Return the [x, y] coordinate for the center point of the cell that contains the specified text.  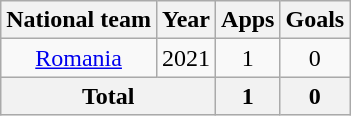
Goals [315, 20]
2021 [186, 58]
Year [186, 20]
Apps [248, 20]
Total [108, 96]
Romania [79, 58]
National team [79, 20]
